Provide the [x, y] coordinate of the cell's center where the given text is located.  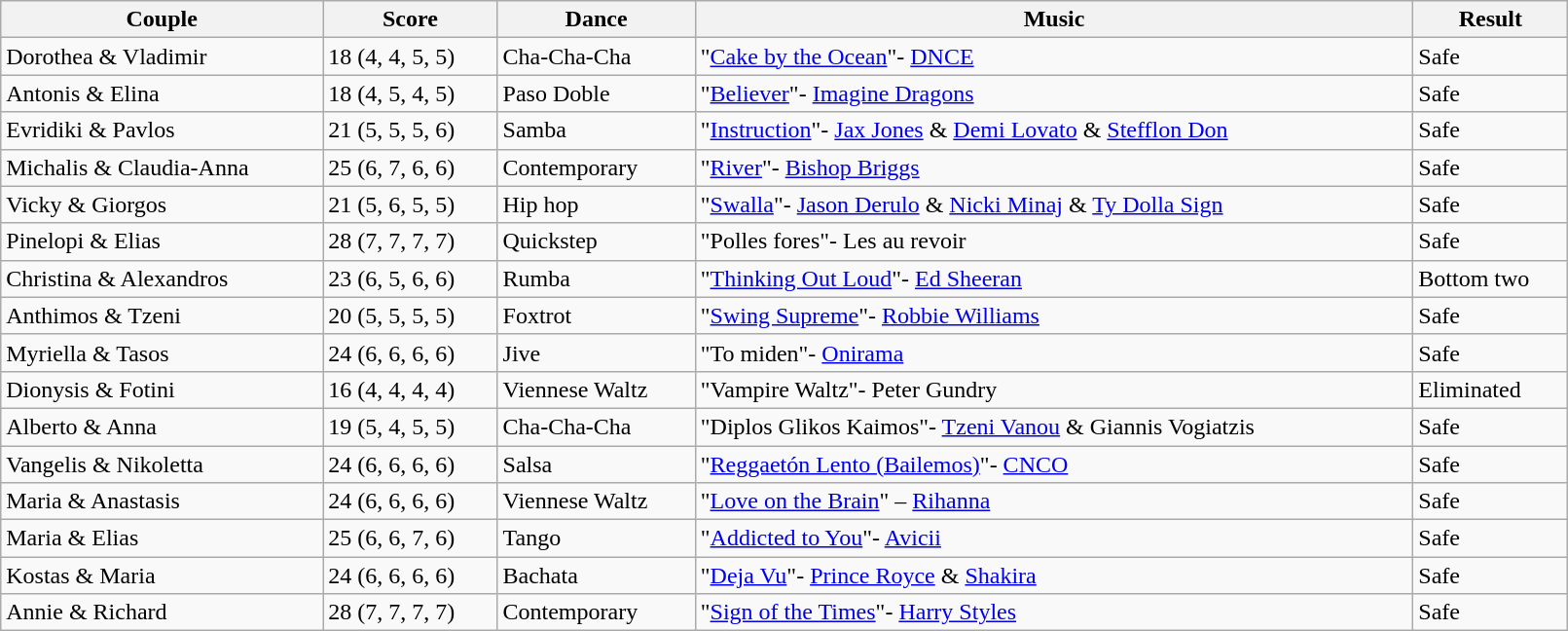
Result [1491, 19]
"Deja Vu"- Prince Royce & Shakira [1054, 575]
Bachata [596, 575]
"Swing Supreme"- Robbie Williams [1054, 315]
"Vampire Waltz"- Peter Gundry [1054, 390]
Kostas & Maria [162, 575]
Couple [162, 19]
"Believer"- Imagine Dragons [1054, 93]
Anthimos & Tzeni [162, 315]
Paso Doble [596, 93]
Michalis & Claudia-Anna [162, 167]
"Thinking Out Loud"- Ed Sheeran [1054, 278]
"Addicted to You"- Avicii [1054, 538]
18 (4, 4, 5, 5) [411, 56]
"Diplos Glikos Kaimos"- Tzeni Vanou & Giannis Vogiatzis [1054, 427]
"River"- Bishop Briggs [1054, 167]
Alberto & Anna [162, 427]
"To miden"- Onirama [1054, 353]
19 (5, 4, 5, 5) [411, 427]
Evridiki & Pavlos [162, 130]
Music [1054, 19]
Salsa [596, 464]
Christina & Alexandros [162, 278]
16 (4, 4, 4, 4) [411, 390]
Dorothea & Vladimir [162, 56]
Samba [596, 130]
Eliminated [1491, 390]
"Love on the Brain" – Rihanna [1054, 501]
"Polles fores"- Les au revoir [1054, 241]
Dionysis & Fotini [162, 390]
21 (5, 5, 5, 6) [411, 130]
Antonis & Elina [162, 93]
21 (5, 6, 5, 5) [411, 204]
Rumba [596, 278]
"Sign of the Times"- Harry Styles [1054, 612]
Annie & Richard [162, 612]
Myriella & Tasos [162, 353]
25 (6, 7, 6, 6) [411, 167]
Foxtrot [596, 315]
Pinelopi & Elias [162, 241]
Quickstep [596, 241]
Vangelis & Nikoletta [162, 464]
Dance [596, 19]
Jive [596, 353]
Tango [596, 538]
"Instruction"- Jax Jones & Demi Lovato & Stefflon Don [1054, 130]
23 (6, 5, 6, 6) [411, 278]
Bottom two [1491, 278]
Maria & Elias [162, 538]
20 (5, 5, 5, 5) [411, 315]
"Reggaetón Lento (Bailemos)"- CNCO [1054, 464]
25 (6, 6, 7, 6) [411, 538]
Vicky & Giorgos [162, 204]
"Swalla"- Jason Derulo & Nicki Minaj & Ty Dolla Sign [1054, 204]
Maria & Anastasis [162, 501]
18 (4, 5, 4, 5) [411, 93]
Hip hop [596, 204]
Score [411, 19]
"Cake by the Ocean"- DNCE [1054, 56]
